Capture the cell that displays the provided text and extract its [x, y] central coordinate. 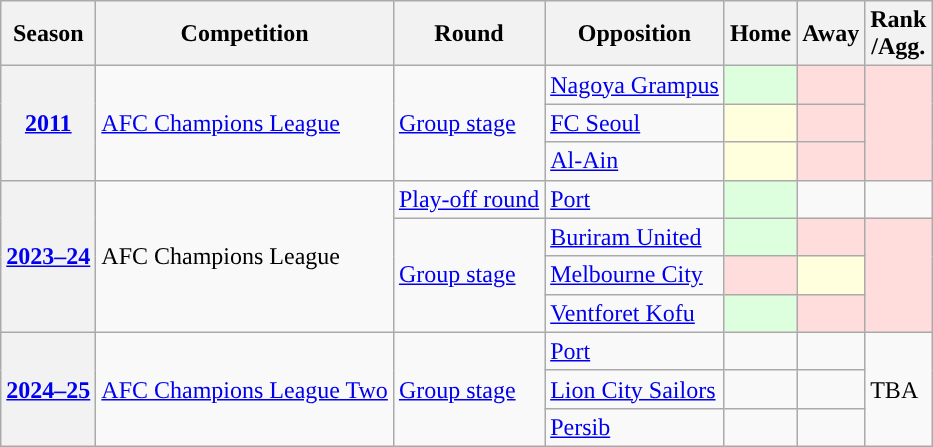
Persib [635, 427]
2024–25 [48, 389]
Buriram United [635, 237]
Home [760, 34]
AFC Champions League Two [245, 389]
Competition [245, 34]
Rank/Agg. [898, 34]
Play-off round [468, 199]
2023–24 [48, 256]
Season [48, 34]
Round [468, 34]
Opposition [635, 34]
Nagoya Grampus [635, 85]
Lion City Sailors [635, 389]
Al-Ain [635, 161]
Melbourne City [635, 275]
FC Seoul [635, 123]
Ventforet Kofu [635, 313]
2011 [48, 123]
TBA [898, 389]
Away [831, 34]
